Scan for the cell matching the given text and deliver its [X, Y] coordinate at center. 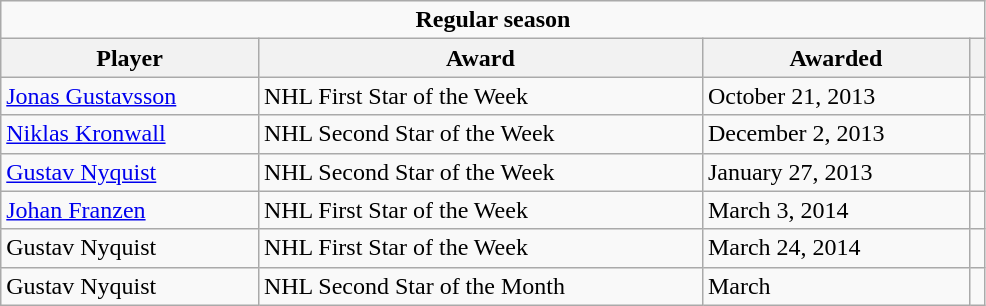
Niklas Kronwall [130, 134]
Award [480, 58]
January 27, 2013 [836, 172]
October 21, 2013 [836, 96]
Player [130, 58]
March [836, 286]
Jonas Gustavsson [130, 96]
Johan Franzen [130, 210]
December 2, 2013 [836, 134]
NHL Second Star of the Month [480, 286]
March 3, 2014 [836, 210]
March 24, 2014 [836, 248]
Awarded [836, 58]
Regular season [493, 20]
